Locate the cell with the specified text and output its [x, y] center coordinate. 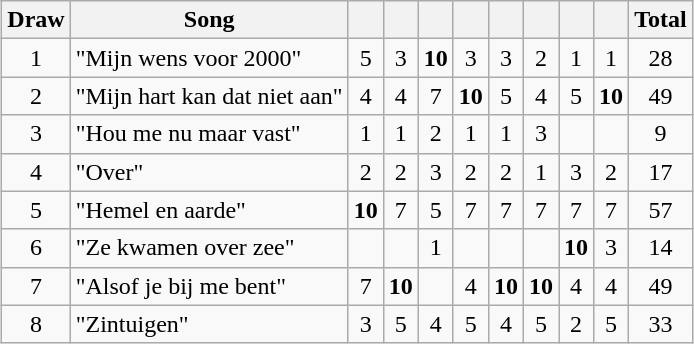
"Hou me nu maar vast" [209, 134]
"Ze kwamen over zee" [209, 248]
"Over" [209, 172]
"Mijn wens voor 2000" [209, 58]
17 [661, 172]
"Alsof je bij me bent" [209, 286]
6 [36, 248]
28 [661, 58]
Total [661, 20]
8 [36, 324]
9 [661, 134]
"Hemel en aarde" [209, 210]
"Zintuigen" [209, 324]
33 [661, 324]
"Mijn hart kan dat niet aan" [209, 96]
57 [661, 210]
14 [661, 248]
Song [209, 20]
Draw [36, 20]
